Return the [x, y] coordinate for the center point of the cell that contains the specified text.  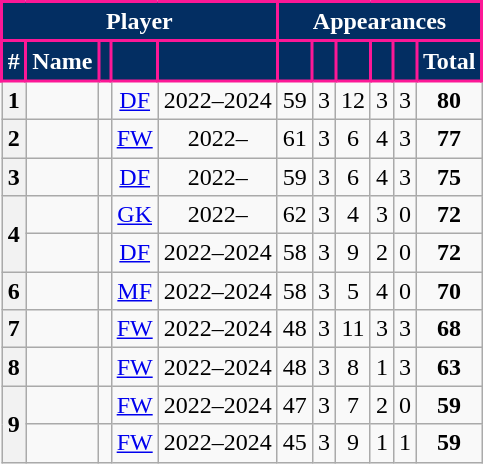
62 [294, 215]
63 [450, 367]
GK [134, 215]
# [14, 61]
70 [450, 291]
Total [450, 61]
80 [450, 100]
45 [294, 443]
Player [140, 22]
11 [352, 329]
47 [294, 405]
77 [450, 138]
12 [352, 100]
75 [450, 177]
61 [294, 138]
5 [352, 291]
MF [134, 291]
68 [450, 329]
Appearances [379, 22]
Name [62, 61]
